Output the [X, Y] coordinate of the center of the cell containing the given text.  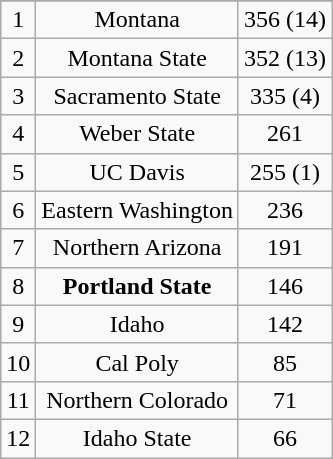
236 [284, 210]
2 [18, 58]
8 [18, 286]
142 [284, 324]
3 [18, 96]
Sacramento State [138, 96]
85 [284, 362]
Northern Colorado [138, 400]
7 [18, 248]
191 [284, 248]
66 [284, 438]
71 [284, 400]
261 [284, 134]
Idaho [138, 324]
Northern Arizona [138, 248]
5 [18, 172]
Montana [138, 20]
6 [18, 210]
335 (4) [284, 96]
Cal Poly [138, 362]
Idaho State [138, 438]
12 [18, 438]
9 [18, 324]
Weber State [138, 134]
10 [18, 362]
352 (13) [284, 58]
356 (14) [284, 20]
4 [18, 134]
UC Davis [138, 172]
Montana State [138, 58]
Eastern Washington [138, 210]
255 (1) [284, 172]
11 [18, 400]
146 [284, 286]
1 [18, 20]
Portland State [138, 286]
